Return the [x, y] coordinate for the center point of the cell that contains the specified text.  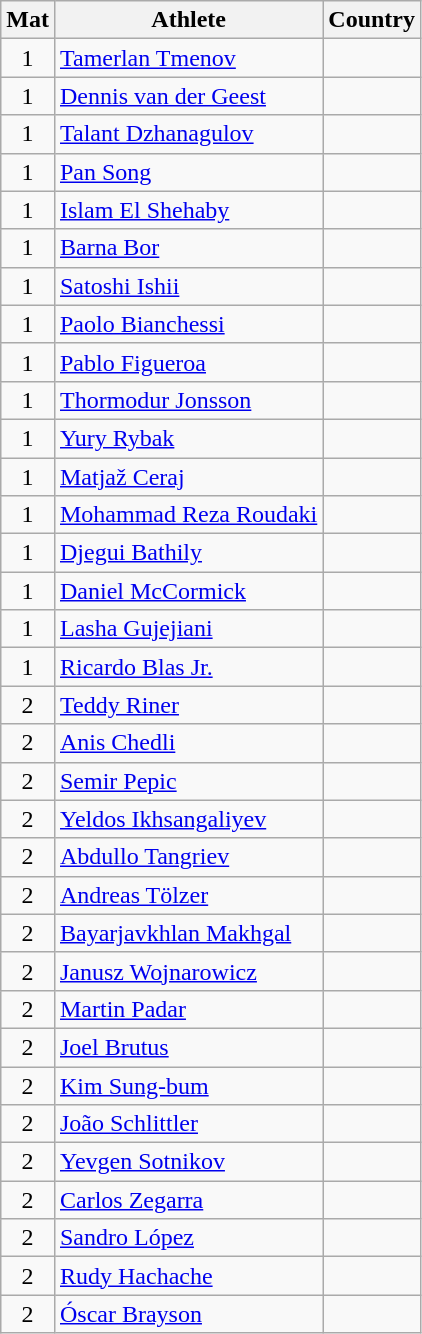
Abdullo Tangriev [188, 857]
Joel Brutus [188, 1047]
Pan Song [188, 172]
Tamerlan Tmenov [188, 58]
Semir Pepic [188, 781]
Country [372, 20]
Matjaž Ceraj [188, 477]
Martin Padar [188, 1009]
Satoshi Ishii [188, 286]
Óscar Brayson [188, 1314]
Islam El Shehaby [188, 210]
Lasha Gujejiani [188, 629]
Yevgen Sotnikov [188, 1162]
Teddy Riner [188, 705]
Sandro López [188, 1238]
Yury Rybak [188, 438]
Thormodur Jonsson [188, 400]
Daniel McCormick [188, 591]
João Schlittler [188, 1124]
Janusz Wojnarowicz [188, 971]
Ricardo Blas Jr. [188, 667]
Dennis van der Geest [188, 96]
Kim Sung-bum [188, 1085]
Rudy Hachache [188, 1276]
Djegui Bathily [188, 553]
Athlete [188, 20]
Mohammad Reza Roudaki [188, 515]
Barna Bor [188, 248]
Paolo Bianchessi [188, 324]
Andreas Tölzer [188, 895]
Talant Dzhanagulov [188, 134]
Mat [28, 20]
Yeldos Ikhsangaliyev [188, 819]
Carlos Zegarra [188, 1200]
Anis Chedli [188, 743]
Pablo Figueroa [188, 362]
Bayarjavkhlan Makhgal [188, 933]
